Pinpoint the cell where the given text exists, returning its [X, Y] midpoint coordinate. 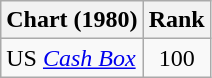
100 [176, 58]
US Cash Box [72, 58]
Chart (1980) [72, 20]
Rank [176, 20]
